Find where the given text appears and provide that cell's center as (x, y) coordinate. 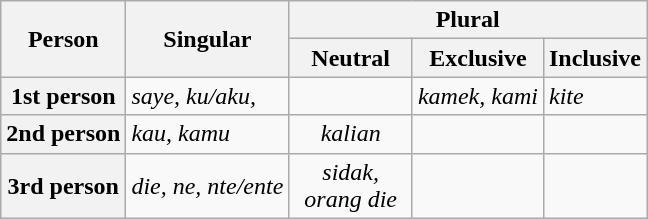
Person (64, 39)
3rd person (64, 186)
Exclusive (478, 58)
1st person (64, 96)
kalian (351, 134)
2nd person (64, 134)
kite (594, 96)
Inclusive (594, 58)
Plural (468, 20)
sidak, orang die (351, 186)
saye, ku/aku, (208, 96)
Singular (208, 39)
Neutral (351, 58)
kau, kamu (208, 134)
kamek, kami (478, 96)
die, ne, nte/ente (208, 186)
